Detect which cell encompasses the target text, then output its (X, Y) center coordinate. 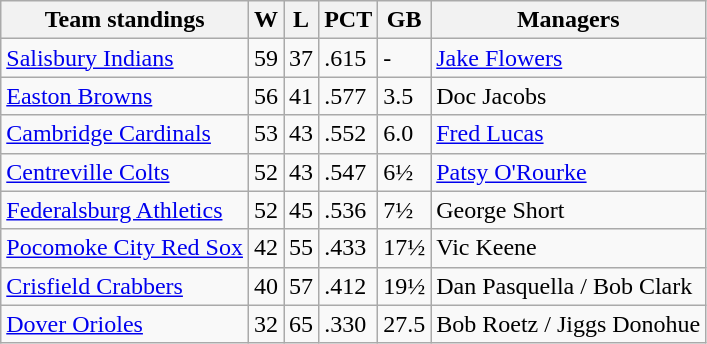
19½ (404, 286)
Dover Orioles (125, 324)
7½ (404, 210)
Doc Jacobs (568, 96)
Team standings (125, 20)
Fred Lucas (568, 134)
55 (302, 248)
56 (266, 96)
.615 (348, 58)
W (266, 20)
6.0 (404, 134)
6½ (404, 172)
27.5 (404, 324)
Cambridge Cardinals (125, 134)
17½ (404, 248)
Federalsburg Athletics (125, 210)
53 (266, 134)
Patsy O'Rourke (568, 172)
41 (302, 96)
Managers (568, 20)
.577 (348, 96)
George Short (568, 210)
Centreville Colts (125, 172)
.547 (348, 172)
.433 (348, 248)
PCT (348, 20)
Bob Roetz / Jiggs Donohue (568, 324)
Easton Browns (125, 96)
.536 (348, 210)
Jake Flowers (568, 58)
.330 (348, 324)
59 (266, 58)
45 (302, 210)
65 (302, 324)
L (302, 20)
GB (404, 20)
.552 (348, 134)
42 (266, 248)
Vic Keene (568, 248)
32 (266, 324)
.412 (348, 286)
Salisbury Indians (125, 58)
Dan Pasquella / Bob Clark (568, 286)
- (404, 58)
40 (266, 286)
3.5 (404, 96)
Pocomoke City Red Sox (125, 248)
57 (302, 286)
Crisfield Crabbers (125, 286)
37 (302, 58)
